For the text-containing cell, return its midpoint in [x, y] coordinate format. 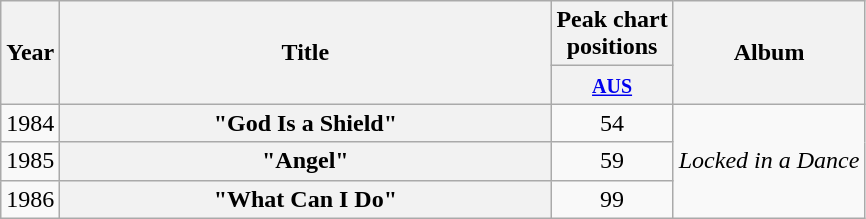
59 [612, 161]
AUS [612, 85]
"God Is a Shield" [306, 123]
Title [306, 52]
99 [612, 199]
Year [30, 52]
54 [612, 123]
"What Can I Do" [306, 199]
"Angel" [306, 161]
Peak chartpositions [612, 34]
1985 [30, 161]
1986 [30, 199]
1984 [30, 123]
Album [769, 52]
Locked in a Dance [769, 161]
